Provide the [X, Y] coordinate of the cell's center where the given text is located.  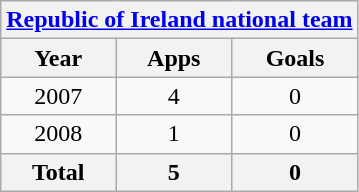
2008 [58, 134]
1 [174, 134]
Total [58, 172]
2007 [58, 96]
Goals [295, 58]
4 [174, 96]
Apps [174, 58]
5 [174, 172]
Year [58, 58]
Republic of Ireland national team [180, 20]
